Scan for the cell matching the given text and deliver its (x, y) coordinate at center. 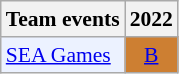
SEA Games (63, 55)
Team events (63, 19)
B (152, 55)
2022 (152, 19)
